For the text-containing cell, return its midpoint in [x, y] coordinate format. 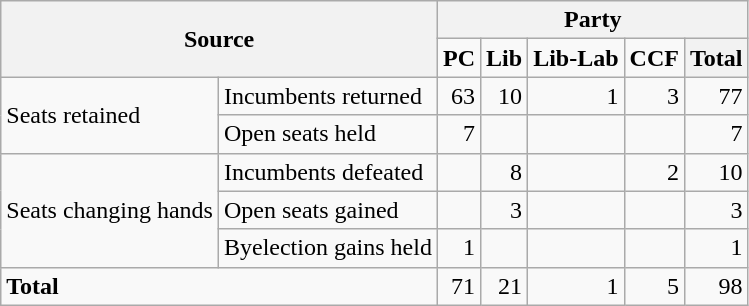
21 [504, 286]
Seats changing hands [110, 210]
98 [716, 286]
PC [458, 58]
Byelection gains held [328, 248]
Incumbents defeated [328, 172]
Party [592, 20]
Open seats held [328, 134]
2 [654, 172]
Incumbents returned [328, 96]
Seats retained [110, 115]
Lib-Lab [576, 58]
8 [504, 172]
5 [654, 286]
77 [716, 96]
CCF [654, 58]
71 [458, 286]
63 [458, 96]
Source [220, 39]
Open seats gained [328, 210]
Lib [504, 58]
